Return [x, y] of the center of cell containing provided text 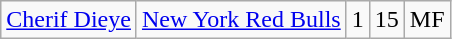
1 [358, 20]
MF [427, 20]
New York Red Bulls [241, 20]
Cherif Dieye [69, 20]
15 [386, 20]
